Search for the cell housing the specified text and yield its (X, Y) center coordinate. 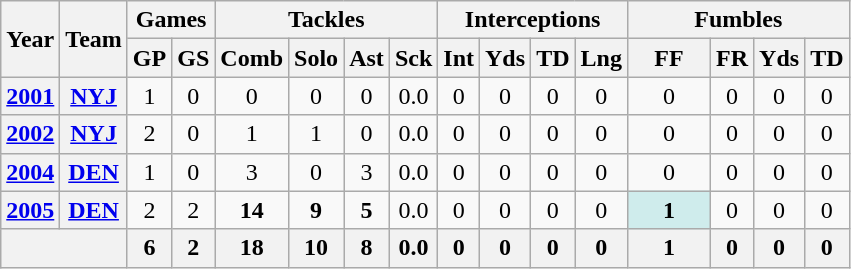
Interceptions (533, 20)
14 (252, 210)
Solo (316, 58)
10 (316, 248)
2001 (30, 96)
2005 (30, 210)
2002 (30, 134)
6 (149, 248)
Fumbles (738, 20)
Games (170, 20)
Year (30, 39)
Sck (413, 58)
GS (194, 58)
5 (367, 210)
Comb (252, 58)
FF (668, 58)
2004 (30, 172)
GP (149, 58)
Team (94, 39)
9 (316, 210)
Int (459, 58)
Ast (367, 58)
18 (252, 248)
8 (367, 248)
Tackles (326, 20)
FR (732, 58)
Lng (601, 58)
